Provide the [x, y] coordinate of the cell's center where the given text is located.  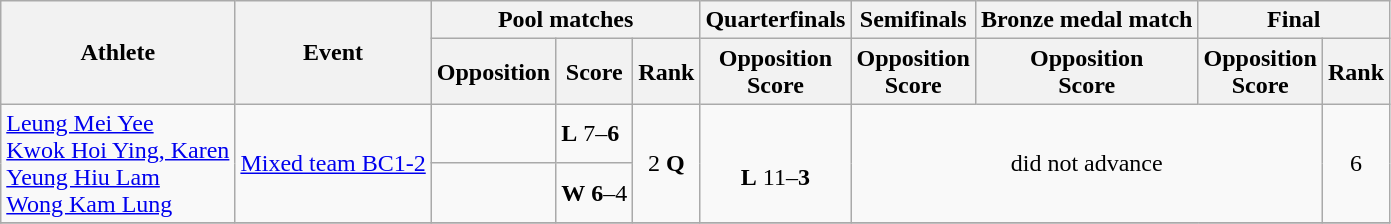
Leung Mei YeeKwok Hoi Ying, KarenYeung Hiu LamWong Kam Lung [118, 164]
Quarterfinals [776, 20]
W 6–4 [594, 193]
did not advance [1086, 164]
Event [333, 52]
L 7–6 [594, 134]
Mixed team BC1-2 [333, 164]
Bronze medal match [1086, 20]
6 [1356, 164]
Athlete [118, 52]
L 11–3 [776, 164]
Opposition [493, 72]
2 Q [666, 164]
Pool matches [566, 20]
Score [594, 72]
Semifinals [913, 20]
Final [1294, 20]
